Find where the given text appears and provide that cell's center as (x, y) coordinate. 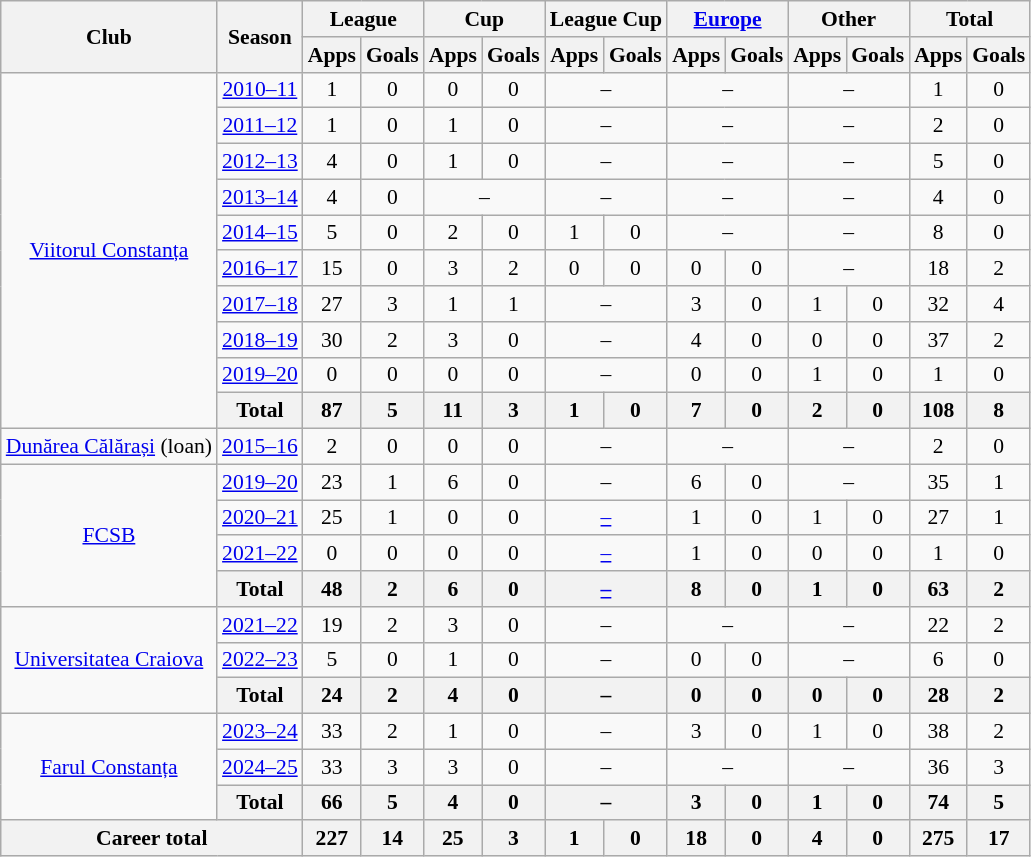
Season (260, 36)
2015–16 (260, 447)
37 (938, 340)
2011–12 (260, 126)
2010–11 (260, 90)
14 (392, 839)
36 (938, 767)
Europe (728, 19)
48 (332, 589)
Universitatea Craiova (109, 660)
2014–15 (260, 233)
38 (938, 732)
Viitorul Constanța (109, 250)
24 (332, 696)
66 (332, 803)
Dunărea Călărași (loan) (109, 447)
2017–18 (260, 304)
108 (938, 411)
23 (332, 482)
2020–21 (260, 518)
275 (938, 839)
2012–13 (260, 162)
Club (109, 36)
87 (332, 411)
League Cup (606, 19)
2023–24 (260, 732)
League (364, 19)
30 (332, 340)
74 (938, 803)
22 (938, 625)
11 (453, 411)
Career total (152, 839)
35 (938, 482)
17 (998, 839)
2024–25 (260, 767)
15 (332, 269)
2016–17 (260, 269)
Other (848, 19)
2018–19 (260, 340)
227 (332, 839)
32 (938, 304)
Cup (484, 19)
63 (938, 589)
Farul Constanța (109, 768)
7 (696, 411)
FCSB (109, 535)
2022–23 (260, 660)
28 (938, 696)
2013–14 (260, 197)
19 (332, 625)
